Capture the cell that displays the provided text and extract its [x, y] central coordinate. 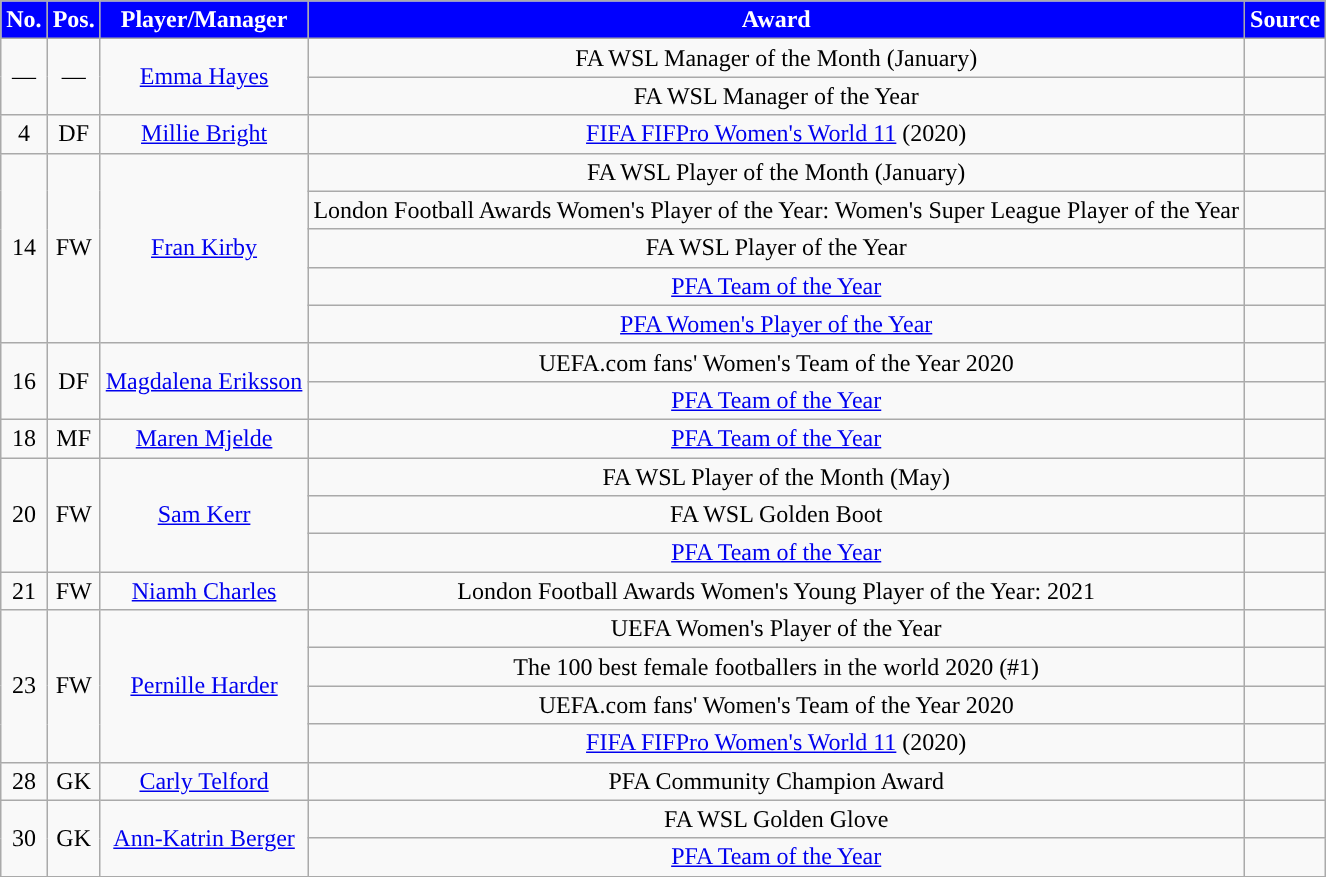
Source [1286, 20]
FA WSL Manager of the Month (January) [776, 58]
FA WSL Player of the Month (May) [776, 477]
Niamh Charles [204, 591]
21 [24, 591]
Pernille Harder [204, 686]
Pos. [74, 20]
Magdalena Eriksson [204, 381]
FA WSL Golden Glove [776, 819]
Player/Manager [204, 20]
Carly Telford [204, 781]
Millie Bright [204, 134]
Sam Kerr [204, 515]
16 [24, 381]
UEFA Women's Player of the Year [776, 629]
No. [24, 20]
FA WSL Golden Boot [776, 515]
PFA Community Champion Award [776, 781]
4 [24, 134]
PFA Women's Player of the Year [776, 324]
London Football Awards Women's Player of the Year: Women's Super League Player of the Year [776, 210]
FA WSL Player of the Month (January) [776, 172]
14 [24, 248]
23 [24, 686]
28 [24, 781]
FA WSL Player of the Year [776, 248]
Fran Kirby [204, 248]
18 [24, 438]
20 [24, 515]
MF [74, 438]
Ann-Katrin Berger [204, 838]
London Football Awards Women's Young Player of the Year: 2021 [776, 591]
FA WSL Manager of the Year [776, 96]
Maren Mjelde [204, 438]
30 [24, 838]
Emma Hayes [204, 77]
Award [776, 20]
The 100 best female footballers in the world 2020 (#1) [776, 667]
